Return (x, y) of the center of cell containing provided text 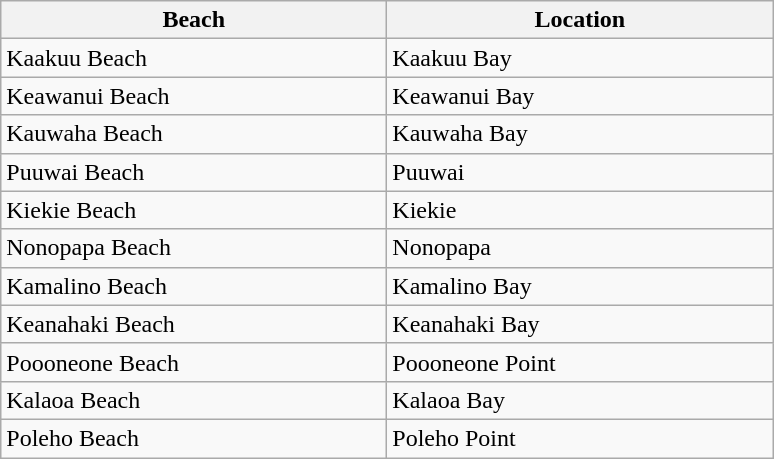
Kiekie (580, 210)
Kiekie Beach (194, 210)
Kauwaha Bay (580, 134)
Nonopapa (580, 248)
Beach (194, 20)
Kalaoa Bay (580, 400)
Keanahaki Beach (194, 324)
Keanahaki Bay (580, 324)
Poleho Beach (194, 438)
Keawanui Beach (194, 96)
Keawanui Bay (580, 96)
Kamalino Beach (194, 286)
Puuwai Beach (194, 172)
Location (580, 20)
Kaakuu Beach (194, 58)
Kauwaha Beach (194, 134)
Poooneone Point (580, 362)
Puuwai (580, 172)
Kalaoa Beach (194, 400)
Kamalino Bay (580, 286)
Poooneone Beach (194, 362)
Kaakuu Bay (580, 58)
Poleho Point (580, 438)
Nonopapa Beach (194, 248)
